Return the (x, y) coordinate for the center point of the cell that contains the specified text.  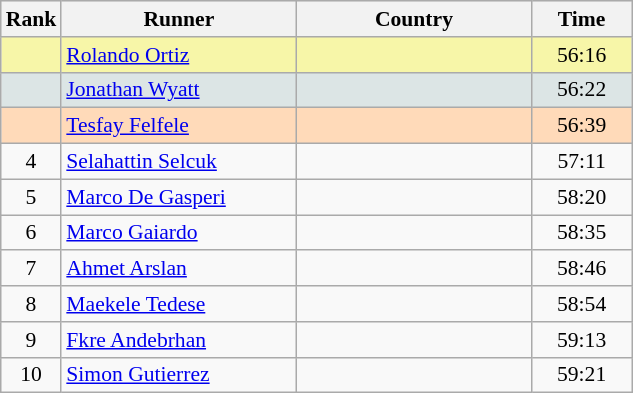
Country (414, 19)
Fkre Andebrhan (178, 340)
Rank (32, 19)
Jonathan Wyatt (178, 90)
Maekele Tedese (178, 304)
Runner (178, 19)
8 (32, 304)
Simon Gutierrez (178, 375)
58:46 (582, 269)
Selahattin Selcuk (178, 162)
Rolando Ortiz (178, 55)
58:35 (582, 233)
9 (32, 340)
58:54 (582, 304)
57:11 (582, 162)
59:21 (582, 375)
10 (32, 375)
7 (32, 269)
56:22 (582, 90)
58:20 (582, 197)
Tesfay Felfele (178, 126)
Marco Gaiardo (178, 233)
Marco De Gasperi (178, 197)
56:16 (582, 55)
56:39 (582, 126)
Time (582, 19)
59:13 (582, 340)
5 (32, 197)
4 (32, 162)
6 (32, 233)
Ahmet Arslan (178, 269)
